Identify which cell holds the provided text, then report its [x, y] central coordinate. 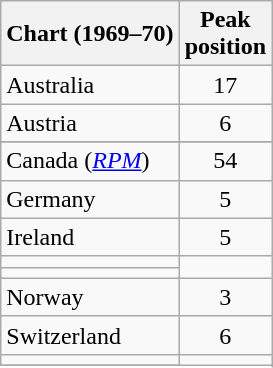
3 [225, 297]
17 [225, 85]
Switzerland [90, 335]
Peakposition [225, 34]
Austria [90, 123]
54 [225, 161]
Norway [90, 297]
Chart (1969–70) [90, 34]
Ireland [90, 237]
Germany [90, 199]
Australia [90, 85]
Canada (RPM) [90, 161]
